Locate the cell with the specified text and output its [X, Y] center coordinate. 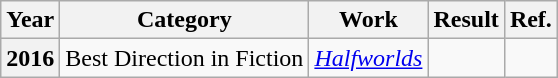
Category [184, 20]
Halfworlds [368, 58]
Ref. [530, 20]
Year [30, 20]
Best Direction in Fiction [184, 58]
2016 [30, 58]
Work [368, 20]
Result [466, 20]
